Search for the cell housing the specified text and yield its [x, y] center coordinate. 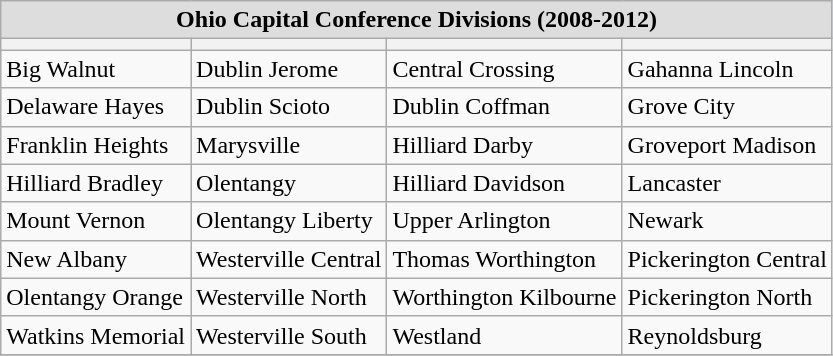
Worthington Kilbourne [504, 297]
Big Walnut [96, 69]
New Albany [96, 259]
Westerville North [289, 297]
Newark [727, 221]
Gahanna Lincoln [727, 69]
Olentangy [289, 183]
Dublin Jerome [289, 69]
Pickerington Central [727, 259]
Olentangy Liberty [289, 221]
Hilliard Davidson [504, 183]
Dublin Scioto [289, 107]
Pickerington North [727, 297]
Upper Arlington [504, 221]
Delaware Hayes [96, 107]
Thomas Worthington [504, 259]
Westland [504, 335]
Groveport Madison [727, 145]
Mount Vernon [96, 221]
Franklin Heights [96, 145]
Central Crossing [504, 69]
Grove City [727, 107]
Westerville Central [289, 259]
Dublin Coffman [504, 107]
Watkins Memorial [96, 335]
Marysville [289, 145]
Westerville South [289, 335]
Olentangy Orange [96, 297]
Ohio Capital Conference Divisions (2008-2012) [417, 20]
Lancaster [727, 183]
Hilliard Bradley [96, 183]
Reynoldsburg [727, 335]
Hilliard Darby [504, 145]
